Scan for the cell matching the given text and deliver its (x, y) coordinate at center. 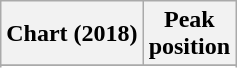
Peakposition (189, 34)
Chart (2018) (72, 34)
